Return the (x, y) coordinate for the center point of the cell that contains the specified text.  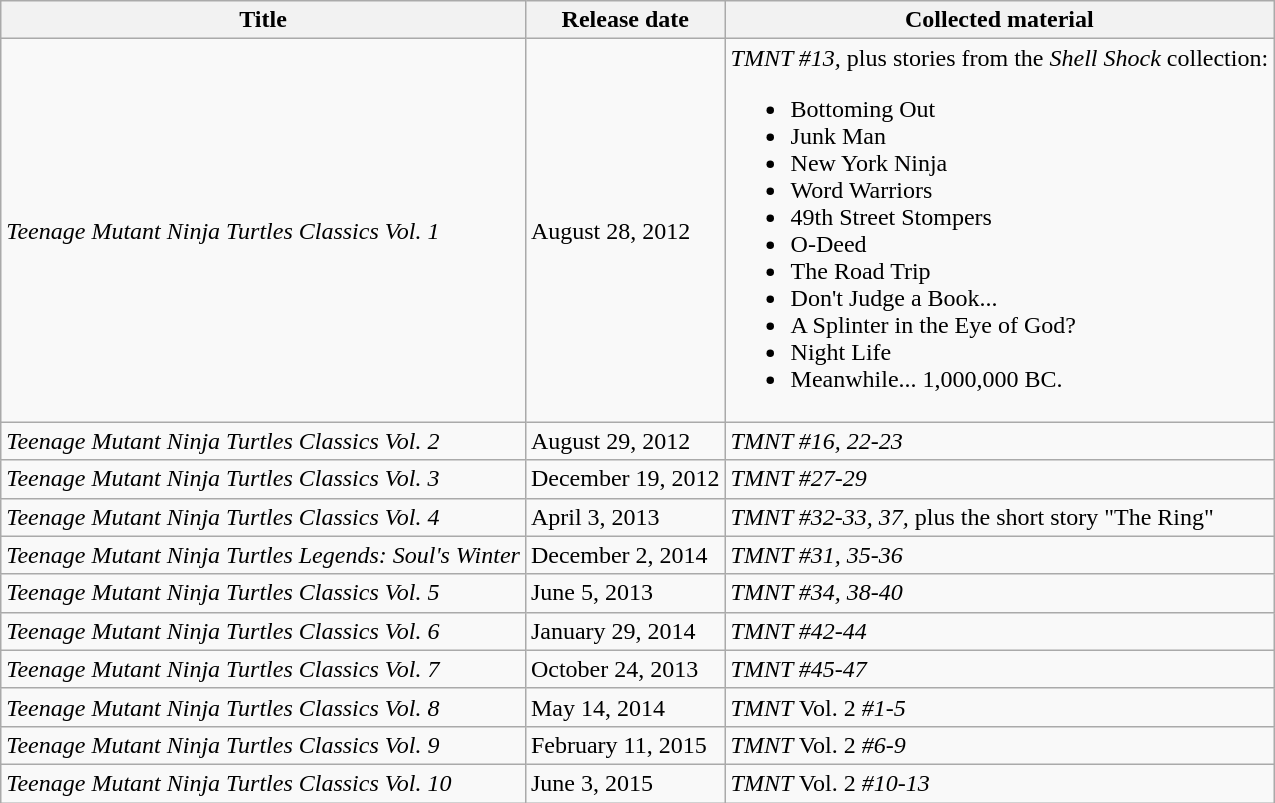
December 19, 2012 (625, 479)
TMNT Vol. 2 #1-5 (1000, 707)
TMNT #45-47 (1000, 669)
Teenage Mutant Ninja Turtles Classics Vol. 6 (264, 631)
May 14, 2014 (625, 707)
Teenage Mutant Ninja Turtles Classics Vol. 7 (264, 669)
Teenage Mutant Ninja Turtles Classics Vol. 2 (264, 441)
TMNT #32-33, 37, plus the short story "The Ring" (1000, 517)
August 28, 2012 (625, 230)
TMNT Vol. 2 #10-13 (1000, 783)
Teenage Mutant Ninja Turtles Classics Vol. 3 (264, 479)
TMNT #16, 22-23 (1000, 441)
January 29, 2014 (625, 631)
TMNT #31, 35-36 (1000, 555)
TMNT #42-44 (1000, 631)
Teenage Mutant Ninja Turtles Classics Vol. 8 (264, 707)
October 24, 2013 (625, 669)
TMNT #27-29 (1000, 479)
June 3, 2015 (625, 783)
Teenage Mutant Ninja Turtles Classics Vol. 10 (264, 783)
December 2, 2014 (625, 555)
Teenage Mutant Ninja Turtles Classics Vol. 4 (264, 517)
Teenage Mutant Ninja Turtles Classics Vol. 9 (264, 745)
TMNT Vol. 2 #6-9 (1000, 745)
Teenage Mutant Ninja Turtles Classics Vol. 5 (264, 593)
June 5, 2013 (625, 593)
Teenage Mutant Ninja Turtles Legends: Soul's Winter (264, 555)
TMNT #34, 38-40 (1000, 593)
Teenage Mutant Ninja Turtles Classics Vol. 1 (264, 230)
April 3, 2013 (625, 517)
Release date (625, 20)
August 29, 2012 (625, 441)
Collected material (1000, 20)
February 11, 2015 (625, 745)
Title (264, 20)
